Find where the given text appears and provide that cell's center as [x, y] coordinate. 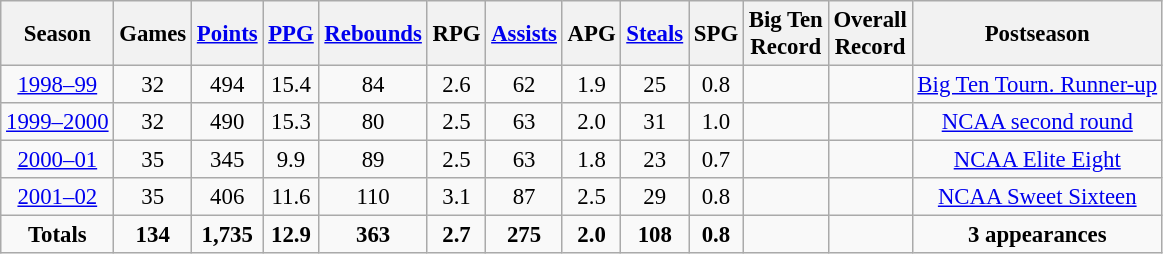
9.9 [291, 160]
110 [373, 197]
2.6 [456, 85]
363 [373, 235]
1.9 [592, 85]
15.3 [291, 122]
3 appearances [1037, 235]
406 [228, 197]
11.6 [291, 197]
87 [524, 197]
490 [228, 122]
84 [373, 85]
Big Ten Record [786, 34]
APG [592, 34]
Steals [655, 34]
2001–02 [58, 197]
Assists [524, 34]
Season [58, 34]
80 [373, 122]
Rebounds [373, 34]
2.7 [456, 235]
1999–2000 [58, 122]
494 [228, 85]
62 [524, 85]
NCAA Sweet Sixteen [1037, 197]
89 [373, 160]
Overall Record [870, 34]
Big Ten Tourn. Runner-up [1037, 85]
Totals [58, 235]
2000–01 [58, 160]
345 [228, 160]
31 [655, 122]
Games [153, 34]
23 [655, 160]
Points [228, 34]
108 [655, 235]
SPG [716, 34]
1.8 [592, 160]
134 [153, 235]
25 [655, 85]
3.1 [456, 197]
12.9 [291, 235]
0.7 [716, 160]
1.0 [716, 122]
15.4 [291, 85]
29 [655, 197]
1,735 [228, 235]
RPG [456, 34]
PPG [291, 34]
NCAA second round [1037, 122]
1998–99 [58, 85]
275 [524, 235]
NCAA Elite Eight [1037, 160]
Postseason [1037, 34]
